Detect which cell encompasses the target text, then output its [X, Y] center coordinate. 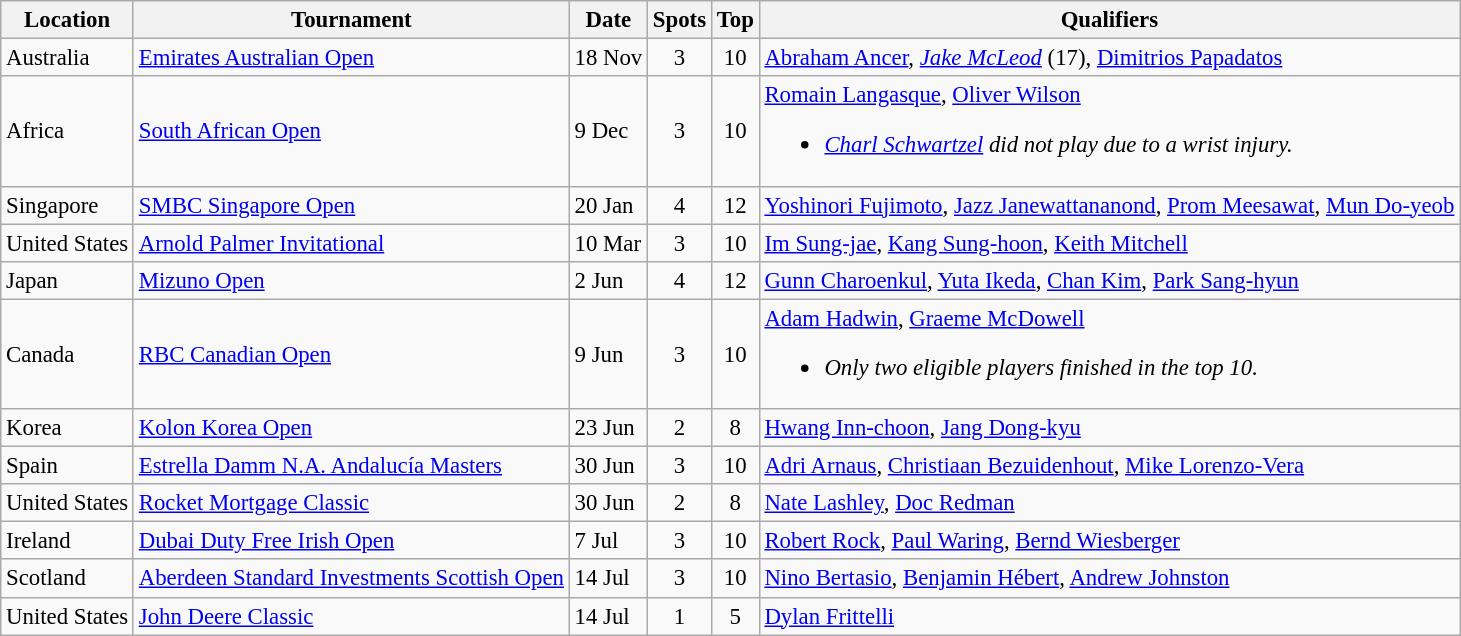
Qualifiers [1110, 20]
South African Open [351, 131]
Location [68, 20]
20 Jan [608, 205]
RBC Canadian Open [351, 354]
Emirates Australian Open [351, 58]
Singapore [68, 205]
Australia [68, 58]
9 Jun [608, 354]
Canada [68, 354]
Nino Bertasio, Benjamin Hébert, Andrew Johnston [1110, 579]
Estrella Damm N.A. Andalucía Masters [351, 466]
Nate Lashley, Doc Redman [1110, 503]
1 [680, 616]
Abraham Ancer, Jake McLeod (17), Dimitrios Papadatos [1110, 58]
Rocket Mortgage Classic [351, 503]
9 Dec [608, 131]
Kolon Korea Open [351, 428]
Hwang Inn-choon, Jang Dong-kyu [1110, 428]
Dubai Duty Free Irish Open [351, 541]
Robert Rock, Paul Waring, Bernd Wiesberger [1110, 541]
Africa [68, 131]
Spots [680, 20]
Spain [68, 466]
Adam Hadwin, Graeme McDowellOnly two eligible players finished in the top 10. [1110, 354]
Top [735, 20]
Japan [68, 280]
Arnold Palmer Invitational [351, 243]
Gunn Charoenkul, Yuta Ikeda, Chan Kim, Park Sang-hyun [1110, 280]
Dylan Frittelli [1110, 616]
Im Sung-jae, Kang Sung-hoon, Keith Mitchell [1110, 243]
Ireland [68, 541]
5 [735, 616]
23 Jun [608, 428]
Mizuno Open [351, 280]
SMBC Singapore Open [351, 205]
John Deere Classic [351, 616]
Aberdeen Standard Investments Scottish Open [351, 579]
Romain Langasque, Oliver WilsonCharl Schwartzel did not play due to a wrist injury. [1110, 131]
Adri Arnaus, Christiaan Bezuidenhout, Mike Lorenzo-Vera [1110, 466]
Scotland [68, 579]
18 Nov [608, 58]
2 Jun [608, 280]
Tournament [351, 20]
7 Jul [608, 541]
Date [608, 20]
Yoshinori Fujimoto, Jazz Janewattananond, Prom Meesawat, Mun Do-yeob [1110, 205]
Korea [68, 428]
10 Mar [608, 243]
